Pinpoint the cell where the given text exists, returning its [X, Y] midpoint coordinate. 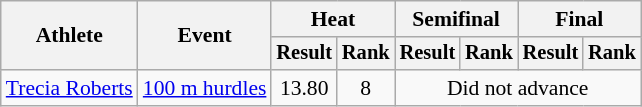
Trecia Roberts [70, 88]
Did not advance [518, 88]
13.80 [304, 88]
Event [205, 36]
Semifinal [456, 19]
Athlete [70, 36]
Heat [332, 19]
8 [366, 88]
Final [580, 19]
100 m hurdles [205, 88]
